Extract the (x, y) coordinate from the center of the cell holding the provided text.  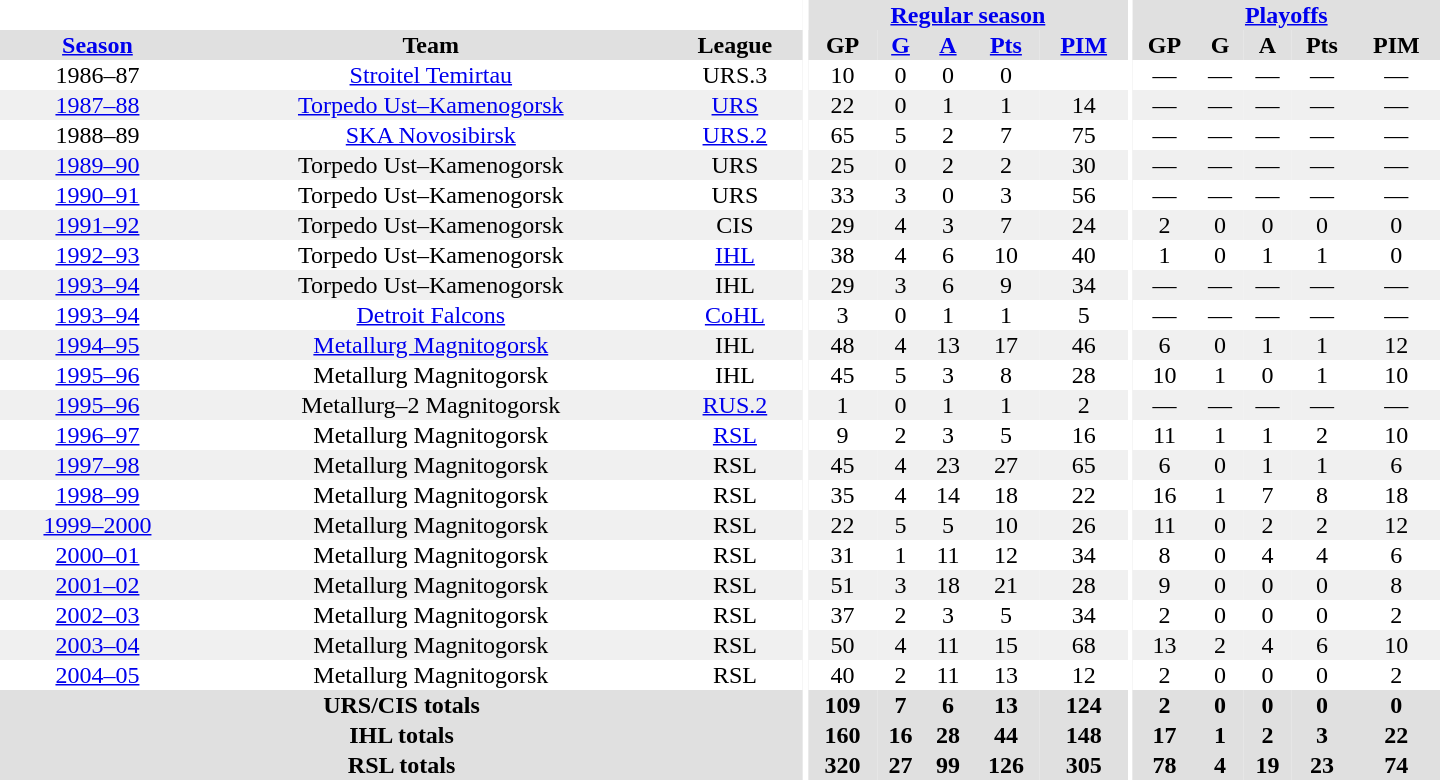
1997–98 (98, 465)
74 (1396, 765)
148 (1084, 735)
CIS (735, 225)
124 (1084, 705)
1989–90 (98, 165)
Season (98, 45)
RUS.2 (735, 405)
126 (1006, 765)
2002–03 (98, 615)
1999–2000 (98, 525)
15 (1006, 645)
Regular season (968, 15)
Metallurg–2 Magnitogorsk (431, 405)
1990–91 (98, 195)
SKA Novosibirsk (431, 135)
320 (842, 765)
24 (1084, 225)
26 (1084, 525)
305 (1084, 765)
51 (842, 585)
46 (1084, 345)
50 (842, 645)
2003–04 (98, 645)
75 (1084, 135)
109 (842, 705)
19 (1268, 765)
48 (842, 345)
78 (1165, 765)
URS/CIS totals (402, 705)
CoHL (735, 315)
IHL totals (402, 735)
56 (1084, 195)
1988–89 (98, 135)
1996–97 (98, 435)
2000–01 (98, 555)
1991–92 (98, 225)
League (735, 45)
Stroitel Temirtau (431, 75)
44 (1006, 735)
1992–93 (98, 255)
1987–88 (98, 105)
35 (842, 495)
31 (842, 555)
RSL totals (402, 765)
25 (842, 165)
37 (842, 615)
99 (948, 765)
1986–87 (98, 75)
2004–05 (98, 675)
2001–02 (98, 585)
33 (842, 195)
Playoffs (1286, 15)
21 (1006, 585)
38 (842, 255)
Detroit Falcons (431, 315)
1994–95 (98, 345)
Team (431, 45)
URS.3 (735, 75)
30 (1084, 165)
1998–99 (98, 495)
URS.2 (735, 135)
68 (1084, 645)
160 (842, 735)
